Output the (x, y) coordinate of the center of the cell containing the given text.  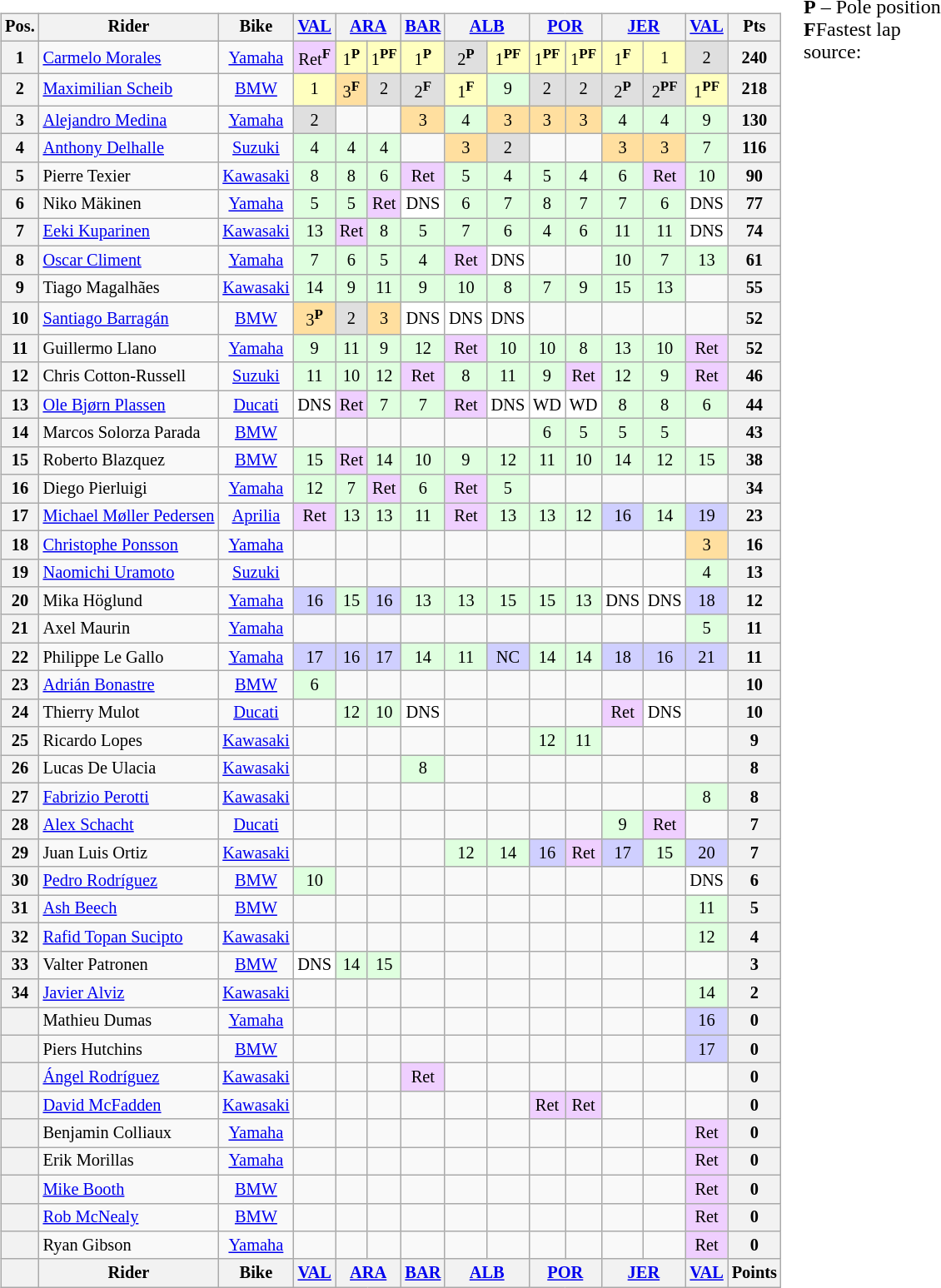
55 (754, 288)
Ryan Gibson (129, 1246)
33 (20, 965)
3F (351, 90)
Eeki Kuparinen (129, 232)
Ricardo Lopes (129, 741)
130 (754, 120)
Roberto Blazquez (129, 460)
25 (20, 741)
Piers Hutchins (129, 1049)
Aprilia (256, 517)
Maximilian Scheib (129, 90)
31 (20, 909)
NC (508, 657)
Juan Luis Ortiz (129, 853)
44 (754, 405)
61 (754, 260)
Michael Møller Pedersen (129, 517)
32 (20, 937)
Christophe Ponsson (129, 545)
Tiago Magalhães (129, 288)
30 (20, 881)
Philippe Le Gallo (129, 657)
90 (754, 177)
28 (20, 825)
Fabrizio Perotti (129, 797)
27 (20, 797)
29 (20, 853)
116 (754, 148)
218 (754, 90)
Alex Schacht (129, 825)
Naomichi Uramoto (129, 573)
Marcos Solorza Parada (129, 433)
Alejandro Medina (129, 120)
Diego Pierluigi (129, 489)
Pos. (20, 27)
Mathieu Dumas (129, 1022)
Adrián Bonastre (129, 685)
2F (423, 90)
Erik Morillas (129, 1161)
77 (754, 204)
Oscar Climent (129, 260)
2PF (665, 90)
RetF (314, 57)
26 (20, 769)
240 (754, 57)
Rob McNealy (129, 1217)
3P (314, 318)
Chris Cotton-Russell (129, 376)
Ángel Rodríguez (129, 1077)
74 (754, 232)
22 (20, 657)
Niko Mäkinen (129, 204)
Santiago Barragán (129, 318)
38 (754, 460)
Mika Höglund (129, 601)
Pierre Texier (129, 177)
Axel Maurin (129, 629)
Guillermo Llano (129, 349)
43 (754, 433)
Points (754, 1273)
Ash Beech (129, 909)
Carmelo Morales (129, 57)
Javier Alviz (129, 993)
Benjamin Colliaux (129, 1133)
Thierry Mulot (129, 713)
Lucas De Ulacia (129, 769)
Rafid Topan Sucipto (129, 937)
46 (754, 376)
David McFadden (129, 1105)
Pts (754, 27)
Anthony Delhalle (129, 148)
Ole Bjørn Plassen (129, 405)
Pedro Rodríguez (129, 881)
Valter Patronen (129, 965)
24 (20, 713)
Mike Booth (129, 1189)
